From the cell containing the given text, extract its center point as (x, y) coordinate. 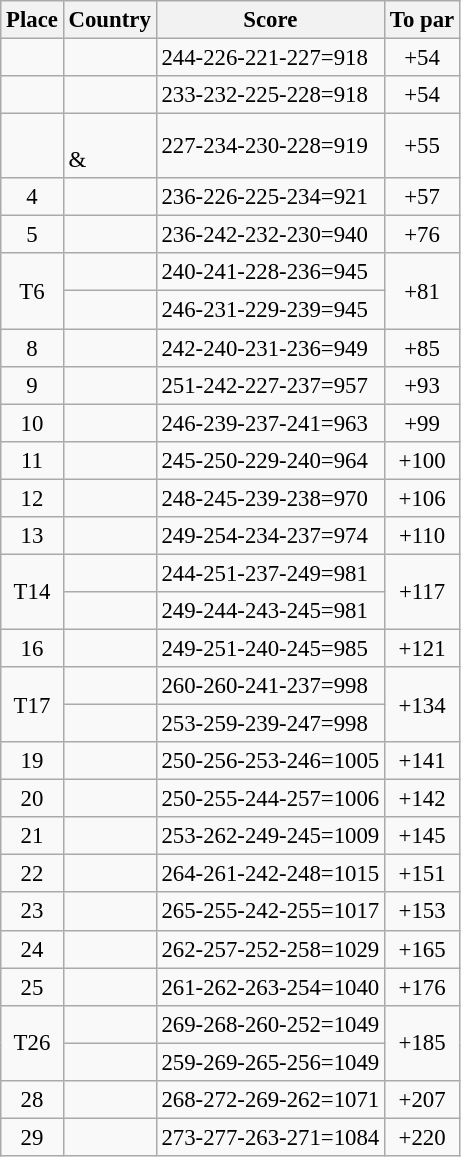
227-234-230-228=919 (270, 146)
264-261-242-248=1015 (270, 874)
+121 (422, 648)
269-268-260-252=1049 (270, 1024)
+93 (422, 385)
10 (32, 423)
T6 (32, 292)
Score (270, 20)
11 (32, 460)
T17 (32, 704)
233-232-225-228=918 (270, 95)
+76 (422, 235)
+81 (422, 292)
249-254-234-237=974 (270, 536)
28 (32, 1100)
249-244-243-245=981 (270, 611)
248-245-239-238=970 (270, 498)
13 (32, 536)
250-256-253-246=1005 (270, 761)
T26 (32, 1042)
245-250-229-240=964 (270, 460)
+142 (422, 799)
236-242-232-230=940 (270, 235)
265-255-242-255=1017 (270, 912)
260-260-241-237=998 (270, 686)
236-226-225-234=921 (270, 197)
249-251-240-245=985 (270, 648)
244-251-237-249=981 (270, 573)
22 (32, 874)
+185 (422, 1042)
+153 (422, 912)
+55 (422, 146)
+85 (422, 348)
242-240-231-236=949 (270, 348)
9 (32, 385)
29 (32, 1137)
259-269-265-256=1049 (270, 1062)
16 (32, 648)
19 (32, 761)
Country (110, 20)
+176 (422, 987)
+117 (422, 592)
To par (422, 20)
+57 (422, 197)
262-257-252-258=1029 (270, 949)
253-262-249-245=1009 (270, 836)
4 (32, 197)
T14 (32, 592)
268-272-269-262=1071 (270, 1100)
250-255-244-257=1006 (270, 799)
+145 (422, 836)
251-242-227-237=957 (270, 385)
253-259-239-247=998 (270, 724)
+141 (422, 761)
240-241-228-236=945 (270, 273)
24 (32, 949)
+134 (422, 704)
21 (32, 836)
8 (32, 348)
Place (32, 20)
246-231-229-239=945 (270, 310)
12 (32, 498)
& (110, 146)
+99 (422, 423)
+106 (422, 498)
+165 (422, 949)
273-277-263-271=1084 (270, 1137)
+220 (422, 1137)
244-226-221-227=918 (270, 58)
+110 (422, 536)
246-239-237-241=963 (270, 423)
25 (32, 987)
+100 (422, 460)
20 (32, 799)
5 (32, 235)
261-262-263-254=1040 (270, 987)
+207 (422, 1100)
23 (32, 912)
+151 (422, 874)
